Locate the cell with the specified text and output its [x, y] center coordinate. 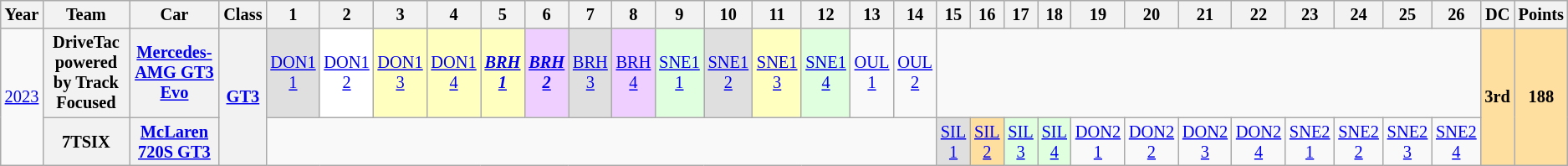
16 [987, 14]
DriveTac powered by Track Focused [85, 73]
8 [634, 14]
2 [346, 14]
SNE14 [825, 73]
DON21 [1098, 142]
SNE21 [1310, 142]
DON23 [1205, 142]
2023 [22, 97]
SIL1 [953, 142]
1 [293, 14]
9 [679, 14]
17 [1020, 14]
SIL2 [987, 142]
20 [1152, 14]
7TSIX [85, 142]
Class [243, 14]
SIL3 [1020, 142]
Team [85, 14]
DON12 [346, 73]
GT3 [243, 97]
SNE22 [1358, 142]
14 [915, 14]
21 [1205, 14]
Mercedes-AMG GT3 Evo [175, 73]
24 [1358, 14]
BRH1 [503, 73]
3rd [1498, 97]
SNE23 [1407, 142]
18 [1055, 14]
15 [953, 14]
12 [825, 14]
23 [1310, 14]
Car [175, 14]
22 [1259, 14]
DON13 [401, 73]
OUL1 [872, 73]
7 [590, 14]
DON24 [1259, 142]
25 [1407, 14]
SNE11 [679, 73]
DON14 [454, 73]
DON22 [1152, 142]
188 [1541, 97]
SNE24 [1456, 142]
McLaren 720S GT3 [175, 142]
19 [1098, 14]
OUL2 [915, 73]
Points [1541, 14]
13 [872, 14]
26 [1456, 14]
BRH3 [590, 73]
SNE13 [777, 73]
BRH4 [634, 73]
6 [547, 14]
10 [728, 14]
BRH2 [547, 73]
DC [1498, 14]
4 [454, 14]
SNE12 [728, 73]
SIL4 [1055, 142]
11 [777, 14]
Year [22, 14]
DON11 [293, 73]
3 [401, 14]
5 [503, 14]
